Detect which cell encompasses the target text, then output its (x, y) center coordinate. 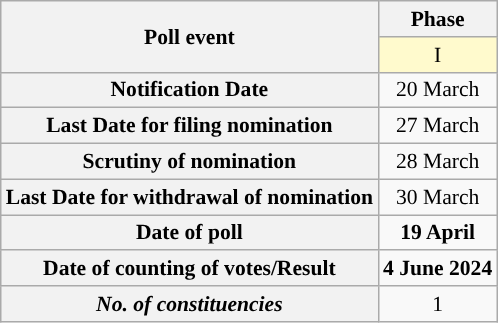
Phase (438, 19)
1 (438, 304)
30 March (438, 197)
Last Date for withdrawal of nomination (190, 197)
Poll event (190, 36)
Date of poll (190, 232)
Scrutiny of nomination (190, 161)
Last Date for filing nomination (190, 126)
No. of constituencies (190, 304)
27 March (438, 126)
Date of counting of votes/Result (190, 268)
I (438, 54)
19 April (438, 232)
20 March (438, 90)
28 March (438, 161)
Notification Date (190, 90)
4 June 2024 (438, 268)
